Provide the [x, y] coordinate of the cell's center where the given text is located.  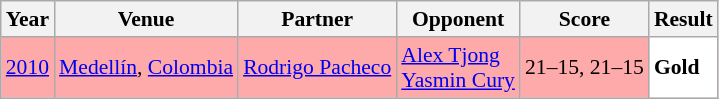
Gold [684, 68]
Partner [317, 19]
Alex Tjong Yasmin Cury [458, 68]
Opponent [458, 19]
Year [28, 19]
Venue [146, 19]
Score [584, 19]
Rodrigo Pacheco [317, 68]
2010 [28, 68]
Medellín, Colombia [146, 68]
21–15, 21–15 [584, 68]
Result [684, 19]
